Search for the cell housing the specified text and yield its [X, Y] center coordinate. 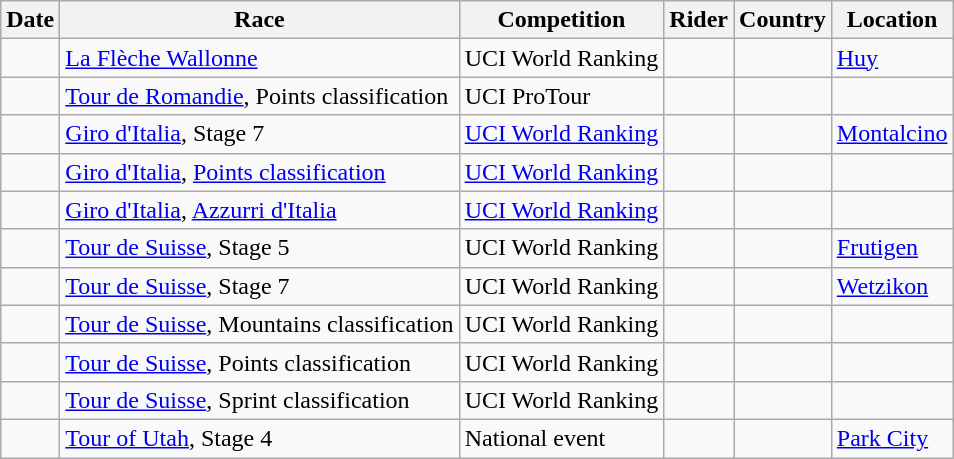
Park City [892, 438]
Race [260, 20]
Tour de Suisse, Stage 5 [260, 248]
Frutigen [892, 248]
National event [562, 438]
Giro d'Italia, Stage 7 [260, 134]
Tour de Romandie, Points classification [260, 96]
Tour de Suisse, Points classification [260, 362]
Montalcino [892, 134]
Location [892, 20]
Giro d'Italia, Points classification [260, 172]
Tour of Utah, Stage 4 [260, 438]
Giro d'Italia, Azzurri d'Italia [260, 210]
Huy [892, 58]
Tour de Suisse, Stage 7 [260, 286]
Wetzikon [892, 286]
Tour de Suisse, Sprint classification [260, 400]
Country [783, 20]
Rider [699, 20]
Tour de Suisse, Mountains classification [260, 324]
UCI ProTour [562, 96]
Competition [562, 20]
Date [30, 20]
La Flèche Wallonne [260, 58]
